Return [x, y] of the center of cell containing provided text 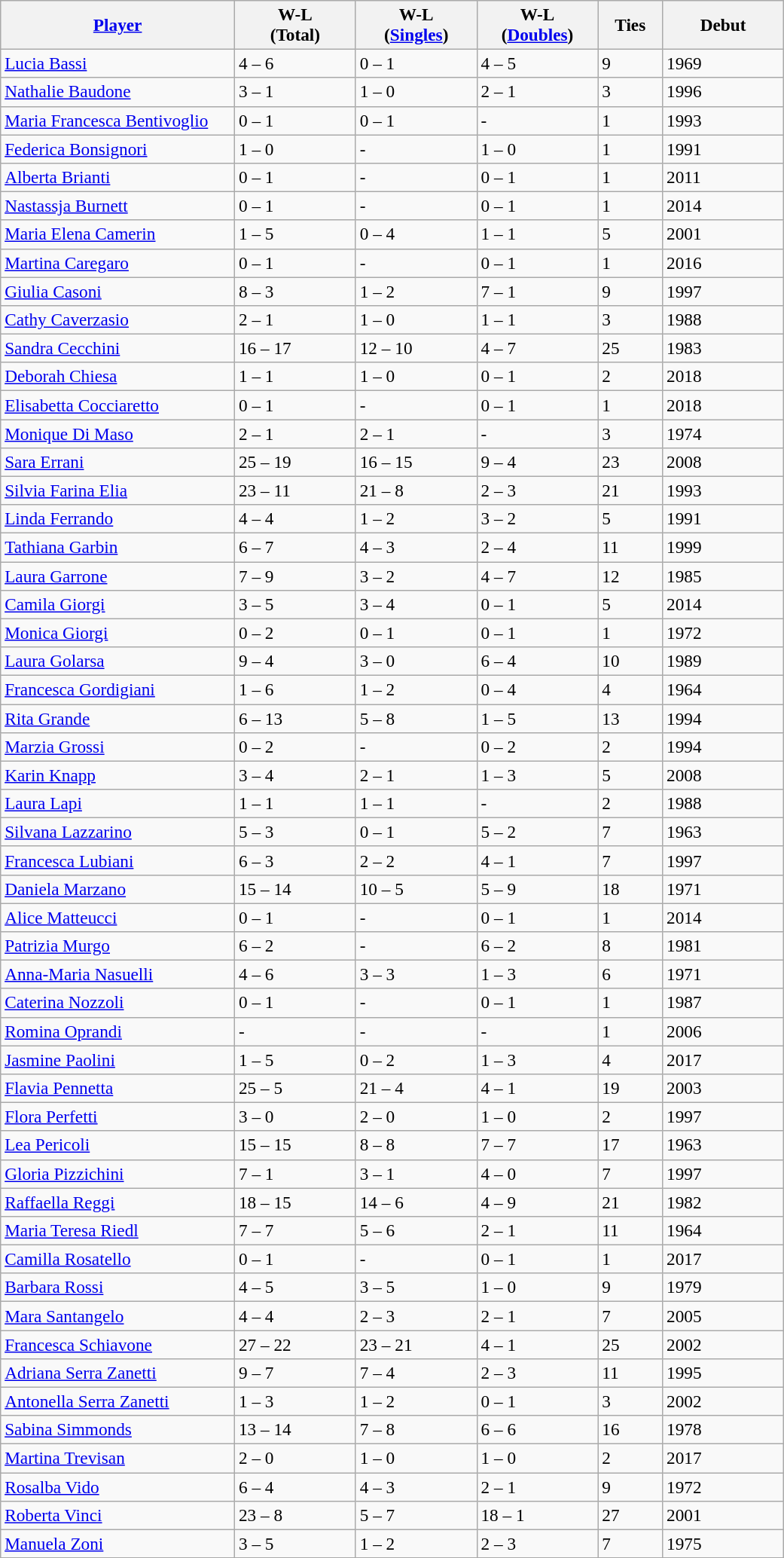
W-L(Doubles) [538, 24]
17 [630, 1145]
Caterina Nozzoli [117, 1003]
12 – 10 [416, 348]
1989 [723, 661]
Laura Garrone [117, 576]
Linda Ferrando [117, 519]
1999 [723, 547]
W-L(Singles) [416, 24]
Antonella Serra Zanetti [117, 1401]
Barbara Rossi [117, 1288]
7 – 9 [295, 576]
Nastassja Burnett [117, 206]
5 – 2 [538, 832]
Francesca Lubiani [117, 860]
Jasmine Paolini [117, 1059]
8 – 8 [416, 1145]
5 – 3 [295, 832]
1975 [723, 1544]
Sara Errani [117, 462]
Raffaella Reggi [117, 1202]
Anna-Maria Nasuelli [117, 974]
1996 [723, 92]
Adriana Serra Zanetti [117, 1373]
Debut [723, 24]
Maria Francesca Bentivoglio [117, 121]
2016 [723, 263]
2006 [723, 1031]
Alberta Brianti [117, 177]
5 – 8 [416, 718]
3 – 3 [416, 974]
9 – 7 [295, 1373]
Silvia Farina Elia [117, 490]
4 – 9 [538, 1202]
Martina Caregaro [117, 263]
Silvana Lazzarino [117, 832]
23 – 11 [295, 490]
Laura Golarsa [117, 661]
Manuela Zoni [117, 1544]
15 – 14 [295, 889]
1983 [723, 348]
16 [630, 1430]
Lea Pericoli [117, 1145]
Marzia Grossi [117, 747]
Monica Giorgi [117, 633]
19 [630, 1088]
2 – 4 [538, 547]
Martina Trevisan [117, 1458]
Roberta Vinci [117, 1515]
1978 [723, 1430]
1979 [723, 1288]
Nathalie Baudone [117, 92]
23 – 8 [295, 1515]
Camilla Rosatello [117, 1259]
Lucia Bassi [117, 63]
27 [630, 1515]
Ties [630, 24]
18 [630, 889]
Giulia Casoni [117, 291]
16 – 15 [416, 462]
7 – 4 [416, 1373]
Maria Elena Camerin [117, 234]
1969 [723, 63]
1995 [723, 1373]
Mara Santangelo [117, 1315]
Gloria Pizzichini [117, 1174]
21 – 4 [416, 1088]
6 – 7 [295, 547]
Sabina Simmonds [117, 1430]
1985 [723, 576]
13 [630, 718]
2005 [723, 1315]
6 [630, 974]
7 – 8 [416, 1430]
5 – 9 [538, 889]
Maria Teresa Riedl [117, 1230]
Romina Oprandi [117, 1031]
8 [630, 945]
Patrizia Murgo [117, 945]
Tathiana Garbin [117, 547]
27 – 22 [295, 1344]
18 – 1 [538, 1515]
4 – 0 [538, 1174]
Rita Grande [117, 718]
25 – 5 [295, 1088]
W-L(Total) [295, 24]
23 – 21 [416, 1344]
23 [630, 462]
12 [630, 576]
16 – 17 [295, 348]
25 – 19 [295, 462]
Karin Knapp [117, 775]
14 – 6 [416, 1202]
Daniela Marzano [117, 889]
Flavia Pennetta [117, 1088]
Cathy Caverzasio [117, 319]
13 – 14 [295, 1430]
21 – 8 [416, 490]
Camila Giorgi [117, 604]
Francesca Schiavone [117, 1344]
1981 [723, 945]
Sandra Cecchini [117, 348]
Elisabetta Cocciaretto [117, 405]
5 – 6 [416, 1230]
6 – 3 [295, 860]
Alice Matteucci [117, 917]
1974 [723, 433]
Federica Bonsignori [117, 148]
5 – 7 [416, 1515]
1 – 6 [295, 689]
1982 [723, 1202]
1987 [723, 1003]
Rosalba Vido [117, 1486]
Player [117, 24]
6 – 6 [538, 1430]
8 – 3 [295, 291]
Deborah Chiesa [117, 377]
6 – 13 [295, 718]
Laura Lapi [117, 803]
2003 [723, 1088]
Monique Di Maso [117, 433]
10 [630, 661]
Francesca Gordigiani [117, 689]
2 – 2 [416, 860]
18 – 15 [295, 1202]
2011 [723, 177]
15 – 15 [295, 1145]
10 – 5 [416, 889]
Flora Perfetti [117, 1117]
